Detect which cell encompasses the target text, then output its [X, Y] center coordinate. 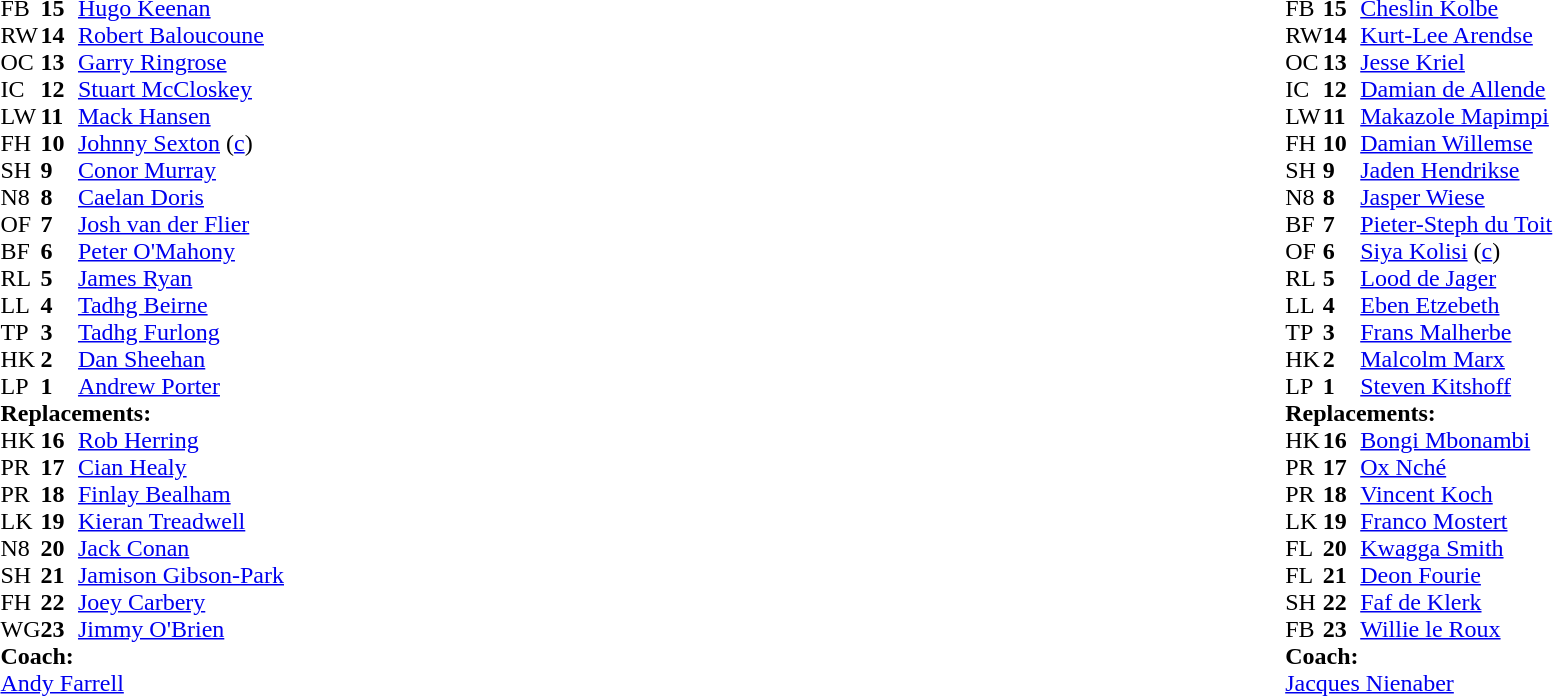
Kwagga Smith [1456, 548]
Mack Hansen [181, 116]
Willie le Roux [1456, 630]
Makazole Mapimpi [1456, 116]
WG [20, 630]
Deon Fourie [1456, 576]
Caelan Doris [181, 198]
Andrew Porter [181, 386]
Franco Mostert [1456, 522]
Finlay Bealham [181, 494]
Cian Healy [181, 468]
FB [1304, 630]
Malcolm Marx [1456, 360]
Dan Sheehan [181, 360]
Stuart McCloskey [181, 90]
Jack Conan [181, 548]
Johnny Sexton (c) [181, 144]
Pieter-Steph du Toit [1456, 224]
Damian de Allende [1456, 90]
Rob Herring [181, 440]
Tadhg Furlong [181, 332]
Josh van der Flier [181, 224]
Jasper Wiese [1456, 198]
Kieran Treadwell [181, 522]
Faf de Klerk [1456, 602]
Jimmy O'Brien [181, 630]
Kurt-Lee Arendse [1456, 36]
Jesse Kriel [1456, 62]
Lood de Jager [1456, 278]
Garry Ringrose [181, 62]
Conor Murray [181, 170]
Bongi Mbonambi [1456, 440]
Damian Willemse [1456, 144]
Peter O'Mahony [181, 252]
Ox Nché [1456, 468]
Eben Etzebeth [1456, 306]
Steven Kitshoff [1456, 386]
James Ryan [181, 278]
Joey Carbery [181, 602]
Robert Baloucoune [181, 36]
Vincent Koch [1456, 494]
Siya Kolisi (c) [1456, 252]
Frans Malherbe [1456, 332]
Tadhg Beirne [181, 306]
Jaden Hendrikse [1456, 170]
Jamison Gibson-Park [181, 576]
